Pinpoint the cell where the given text exists, returning its [x, y] midpoint coordinate. 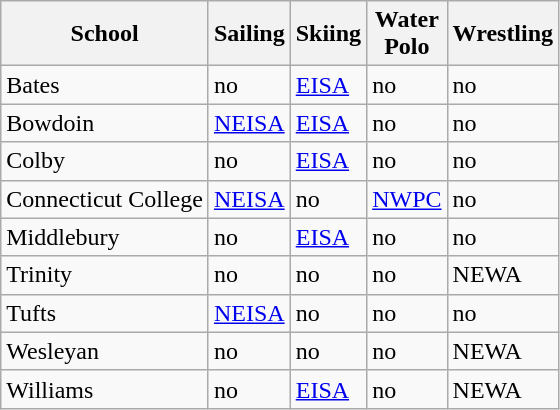
School [105, 34]
Wesleyan [105, 351]
Wrestling [503, 34]
Colby [105, 161]
Bowdoin [105, 123]
NWPC [407, 199]
WaterPolo [407, 34]
Williams [105, 389]
Bates [105, 85]
Middlebury [105, 237]
Connecticut College [105, 199]
Sailing [249, 34]
Tufts [105, 313]
Trinity [105, 275]
Skiing [328, 34]
